Output the [x, y] coordinate of the center of the cell containing the given text.  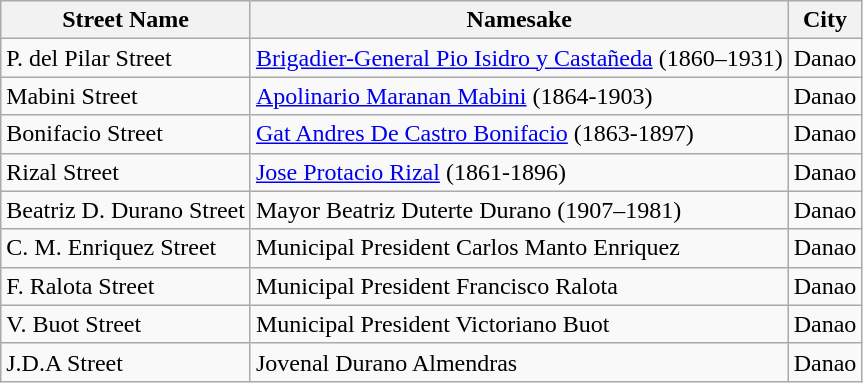
Municipal President Victoriano Buot [519, 324]
F. Ralota Street [126, 286]
Bonifacio Street [126, 134]
Brigadier-General Pio Isidro y Castañeda (1860–1931) [519, 58]
V. Buot Street [126, 324]
Jovenal Durano Almendras [519, 362]
Mabini Street [126, 96]
City [825, 20]
Rizal Street [126, 172]
P. del Pilar Street [126, 58]
Namesake [519, 20]
Street Name [126, 20]
Municipal President Francisco Ralota [519, 286]
Municipal President Carlos Manto Enriquez [519, 248]
Apolinario Maranan Mabini (1864-1903) [519, 96]
C. M. Enriquez Street [126, 248]
J.D.A Street [126, 362]
Gat Andres De Castro Bonifacio (1863-1897) [519, 134]
Mayor Beatriz Duterte Durano (1907–1981) [519, 210]
Jose Protacio Rizal (1861-1896) [519, 172]
Beatriz D. Durano Street [126, 210]
